Pinpoint the cell where the given text exists, returning its (x, y) midpoint coordinate. 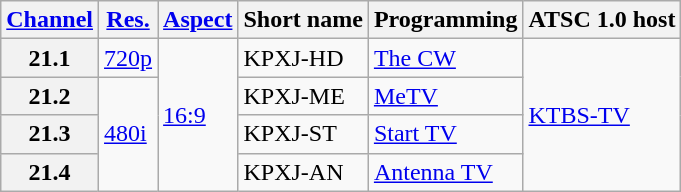
The CW (446, 58)
21.1 (50, 58)
Start TV (446, 134)
21.2 (50, 96)
MeTV (446, 96)
480i (128, 134)
KTBS-TV (602, 115)
KPXJ-ST (303, 134)
Res. (128, 20)
16:9 (198, 115)
Short name (303, 20)
KPXJ-AN (303, 172)
21.4 (50, 172)
Aspect (198, 20)
Antenna TV (446, 172)
Channel (50, 20)
21.3 (50, 134)
KPXJ-ME (303, 96)
Programming (446, 20)
KPXJ-HD (303, 58)
720p (128, 58)
ATSC 1.0 host (602, 20)
